From the cell containing the given text, extract its center point as [X, Y] coordinate. 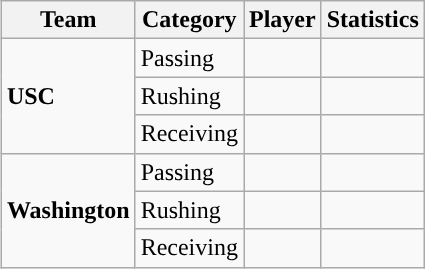
Team [68, 20]
Player [283, 20]
Statistics [372, 20]
Washington [68, 210]
Category [189, 20]
USC [68, 96]
